Return the [X, Y] coordinate for the center point of the cell that contains the specified text.  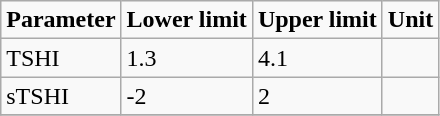
-2 [186, 96]
4.1 [317, 58]
Parameter [61, 20]
Unit [410, 20]
2 [317, 96]
sTSHI [61, 96]
TSHI [61, 58]
1.3 [186, 58]
Upper limit [317, 20]
Lower limit [186, 20]
